Locate the cell with the specified text and output its [X, Y] center coordinate. 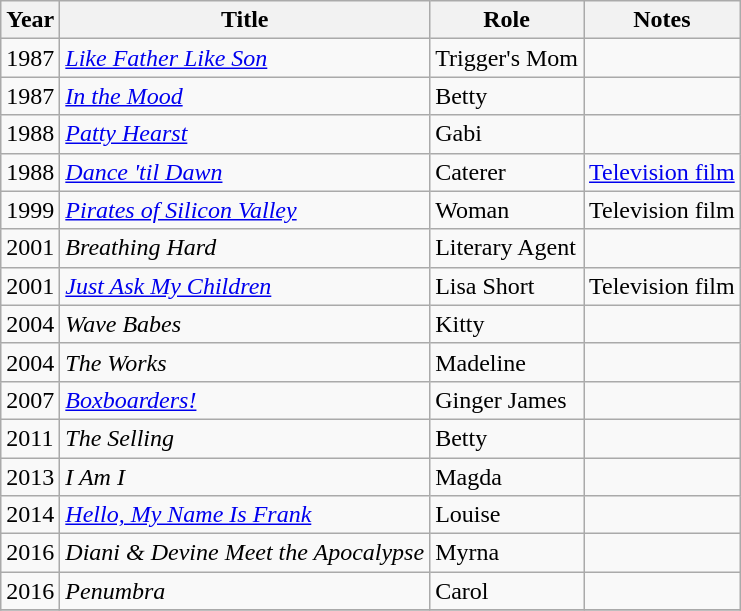
Breathing Hard [245, 248]
Diani & Devine Meet the Apocalypse [245, 553]
Like Father Like Son [245, 58]
Madeline [507, 362]
I Am I [245, 477]
Notes [662, 20]
Penumbra [245, 591]
Hello, My Name Is Frank [245, 515]
Carol [507, 591]
Caterer [507, 172]
The Selling [245, 438]
Literary Agent [507, 248]
Title [245, 20]
Just Ask My Children [245, 286]
Boxboarders! [245, 400]
In the Mood [245, 96]
Louise [507, 515]
Woman [507, 210]
Patty Hearst [245, 134]
1999 [30, 210]
Wave Babes [245, 324]
The Works [245, 362]
Kitty [507, 324]
2007 [30, 400]
2014 [30, 515]
Myrna [507, 553]
Role [507, 20]
2011 [30, 438]
Pirates of Silicon Valley [245, 210]
Gabi [507, 134]
Magda [507, 477]
2013 [30, 477]
Lisa Short [507, 286]
Dance 'til Dawn [245, 172]
Year [30, 20]
Ginger James [507, 400]
Trigger's Mom [507, 58]
